Capture the cell that displays the provided text and extract its [x, y] central coordinate. 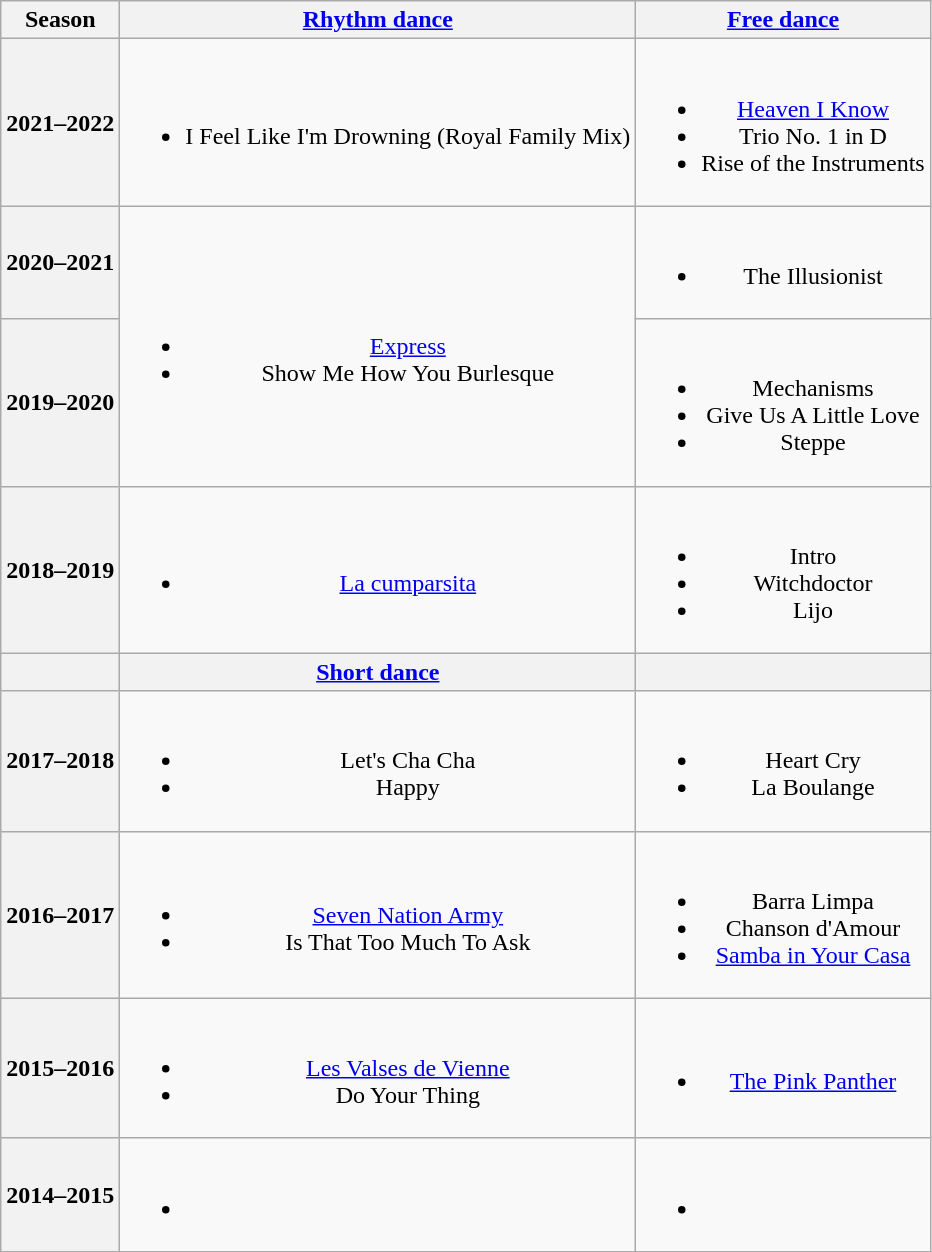
Rhythm dance [378, 20]
Les Valses de Vienne Do Your Thing [378, 1068]
Short dance [378, 672]
Heart Cry La Boulange [783, 761]
The Illusionist [783, 262]
The Pink Panther [783, 1068]
2019–2020 [60, 402]
La cumparsita [378, 570]
Heaven I Know Trio No. 1 in D Rise of the Instruments [783, 122]
2020–2021 [60, 262]
2014–2015 [60, 1194]
Barra Limpa Chanson d'Amour Samba in Your Casa [783, 914]
Free dance [783, 20]
Season [60, 20]
2018–2019 [60, 570]
2016–2017 [60, 914]
2017–2018 [60, 761]
I Feel Like I'm Drowning (Royal Family Mix) [378, 122]
Seven Nation Army Is That Too Much To Ask [378, 914]
Intro Witchdoctor Lijo [783, 570]
2015–2016 [60, 1068]
Express Show Me How You Burlesque [378, 346]
Let's Cha Cha Happy [378, 761]
2021–2022 [60, 122]
Mechanisms Give Us A Little Love Steppe [783, 402]
